Locate the cell with the specified text and output its [X, Y] center coordinate. 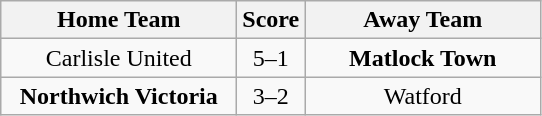
Northwich Victoria [119, 96]
3–2 [271, 96]
Score [271, 20]
5–1 [271, 58]
Home Team [119, 20]
Matlock Town [423, 58]
Away Team [423, 20]
Watford [423, 96]
Carlisle United [119, 58]
